Capture the cell that displays the provided text and extract its [X, Y] central coordinate. 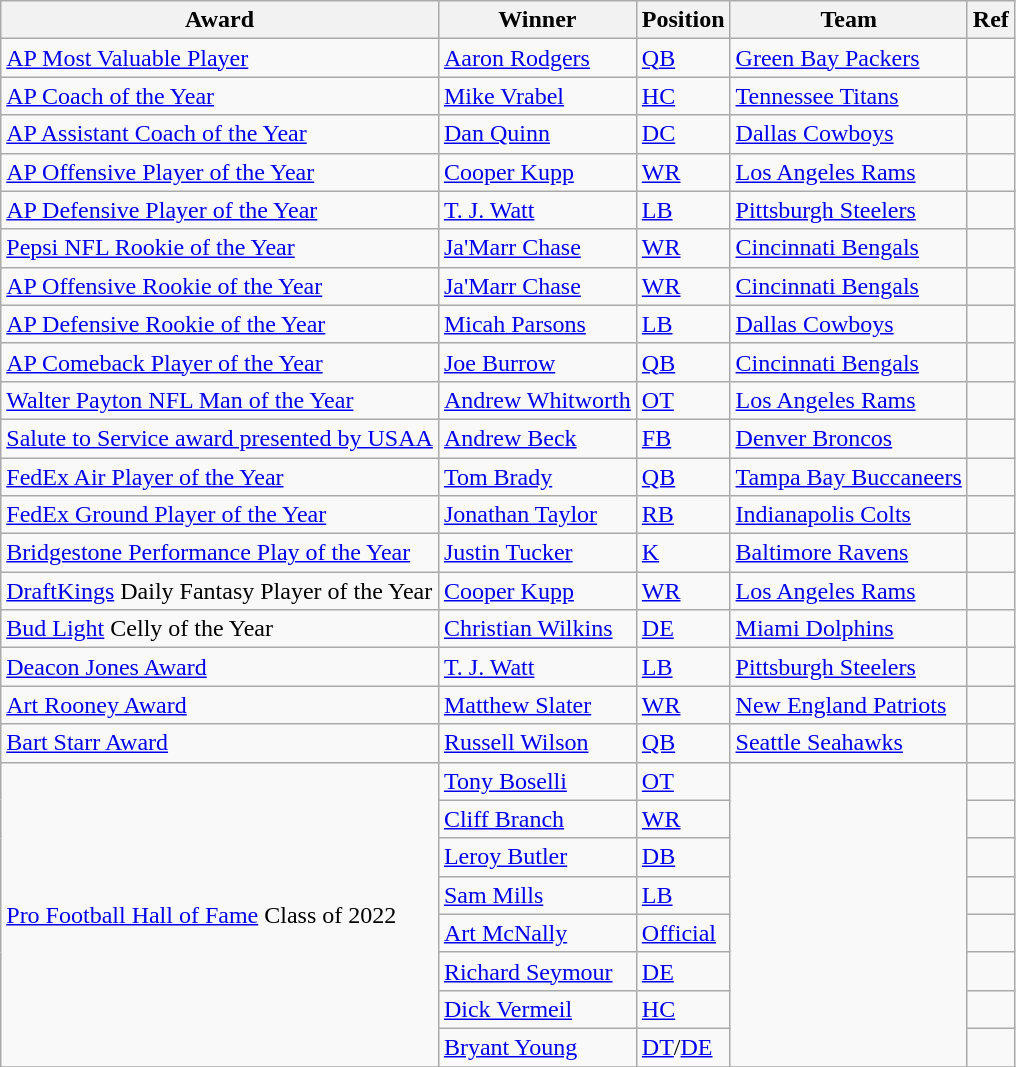
Pepsi NFL Rookie of the Year [220, 248]
Winner [537, 20]
Justin Tucker [537, 553]
Tennessee Titans [848, 96]
Green Bay Packers [848, 58]
Mike Vrabel [537, 96]
FedEx Ground Player of the Year [220, 515]
Cliff Branch [537, 819]
Bridgestone Performance Play of the Year [220, 553]
Russell Wilson [537, 743]
Seattle Seahawks [848, 743]
Bart Starr Award [220, 743]
Jonathan Taylor [537, 515]
AP Offensive Rookie of the Year [220, 286]
Bud Light Celly of the Year [220, 629]
Joe Burrow [537, 362]
AP Defensive Player of the Year [220, 210]
Art Rooney Award [220, 705]
New England Patriots [848, 705]
Richard Seymour [537, 971]
Position [683, 20]
Dick Vermeil [537, 1009]
Art McNally [537, 933]
AP Defensive Rookie of the Year [220, 324]
FB [683, 438]
K [683, 553]
DT/DE [683, 1047]
Andrew Beck [537, 438]
DraftKings Daily Fantasy Player of the Year [220, 591]
Leroy Butler [537, 857]
Bryant Young [537, 1047]
Deacon Jones Award [220, 667]
Aaron Rodgers [537, 58]
Dan Quinn [537, 134]
Tom Brady [537, 477]
AP Comeback Player of the Year [220, 362]
Pro Football Hall of Fame Class of 2022 [220, 914]
AP Coach of the Year [220, 96]
Miami Dolphins [848, 629]
AP Assistant Coach of the Year [220, 134]
FedEx Air Player of the Year [220, 477]
Tampa Bay Buccaneers [848, 477]
DB [683, 857]
Christian Wilkins [537, 629]
Denver Broncos [848, 438]
Indianapolis Colts [848, 515]
Baltimore Ravens [848, 553]
Team [848, 20]
AP Most Valuable Player [220, 58]
AP Offensive Player of the Year [220, 172]
Official [683, 933]
Award [220, 20]
Micah Parsons [537, 324]
Andrew Whitworth [537, 400]
Walter Payton NFL Man of the Year [220, 400]
Ref [990, 20]
DC [683, 134]
Tony Boselli [537, 781]
Matthew Slater [537, 705]
Sam Mills [537, 895]
Salute to Service award presented by USAA [220, 438]
RB [683, 515]
